From the cell containing the given text, extract its center point as (X, Y) coordinate. 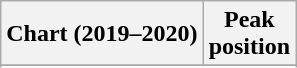
Peakposition (249, 34)
Chart (2019–2020) (102, 34)
